Locate the cell with the specified text and output its (X, Y) center coordinate. 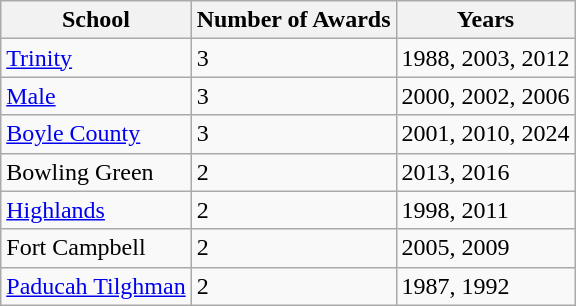
2013, 2016 (486, 172)
Fort Campbell (96, 248)
Boyle County (96, 134)
2001, 2010, 2024 (486, 134)
1998, 2011 (486, 210)
Years (486, 20)
Bowling Green (96, 172)
1988, 2003, 2012 (486, 58)
2005, 2009 (486, 248)
Male (96, 96)
Number of Awards (294, 20)
Paducah Tilghman (96, 286)
2000, 2002, 2006 (486, 96)
Highlands (96, 210)
1987, 1992 (486, 286)
Trinity (96, 58)
School (96, 20)
